Output the [X, Y] coordinate of the center of the cell containing the given text.  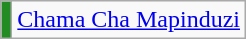
Chama Cha Mapinduzi [129, 20]
